Extract the [X, Y] coordinate from the center of the cell holding the provided text.  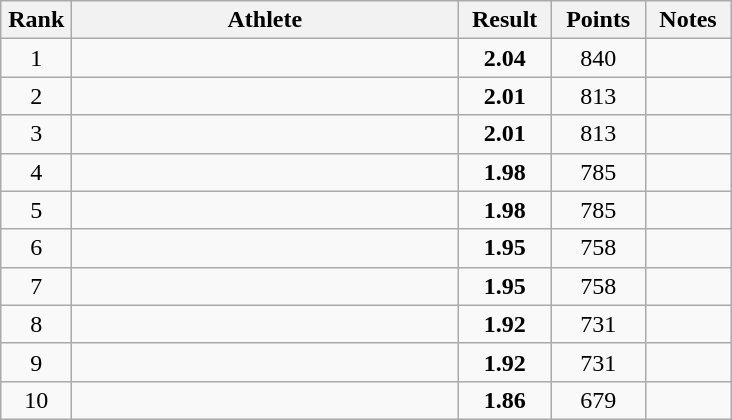
Rank [36, 20]
5 [36, 210]
Points [598, 20]
2 [36, 96]
840 [598, 58]
2.04 [505, 58]
7 [36, 286]
4 [36, 172]
Athlete [265, 20]
Notes [688, 20]
8 [36, 324]
Result [505, 20]
1 [36, 58]
9 [36, 362]
3 [36, 134]
679 [598, 400]
1.86 [505, 400]
10 [36, 400]
6 [36, 248]
